Search for the cell housing the specified text and yield its [X, Y] center coordinate. 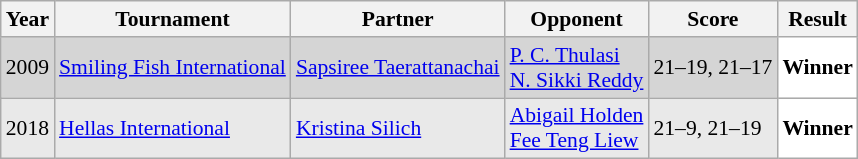
Score [712, 19]
Partner [398, 19]
Abigail Holden Fee Teng Liew [577, 128]
Smiling Fish International [172, 68]
2009 [28, 68]
21–19, 21–17 [712, 68]
Opponent [577, 19]
2018 [28, 128]
Hellas International [172, 128]
Tournament [172, 19]
Kristina Silich [398, 128]
Sapsiree Taerattanachai [398, 68]
P. C. Thulasi N. Sikki Reddy [577, 68]
21–9, 21–19 [712, 128]
Result [818, 19]
Year [28, 19]
